Pinpoint the cell where the given text exists, returning its [X, Y] midpoint coordinate. 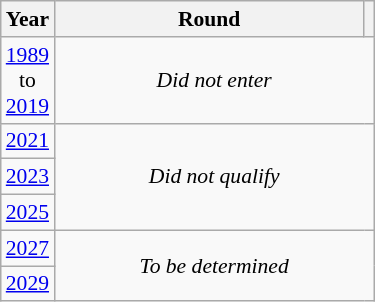
1989to2019 [28, 80]
Did not enter [214, 80]
2023 [28, 177]
2027 [28, 248]
Year [28, 19]
Did not qualify [214, 176]
2025 [28, 213]
To be determined [214, 266]
Round [209, 19]
2021 [28, 141]
2029 [28, 284]
